Return the (X, Y) coordinate for the center point of the cell that contains the specified text.  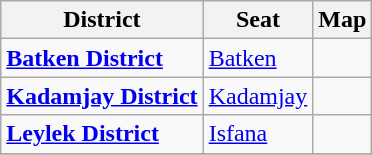
Batken (258, 58)
Kadamjay (258, 96)
Map (342, 20)
Batken District (102, 58)
Leylek District (102, 134)
Isfana (258, 134)
Kadamjay District (102, 96)
District (102, 20)
Seat (258, 20)
